Search for the cell housing the specified text and yield its (X, Y) center coordinate. 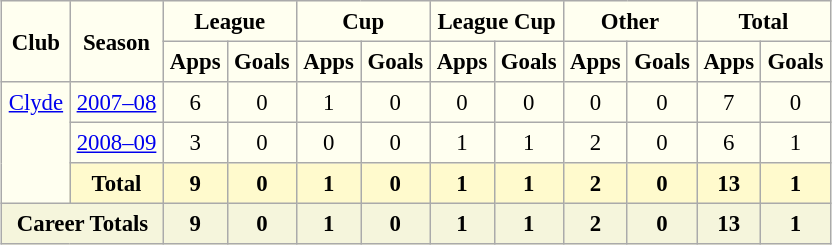
Other (630, 21)
League (230, 21)
7 (729, 102)
Cup (362, 21)
League Cup (496, 21)
3 (195, 142)
Career Totals (82, 223)
2008–09 (116, 142)
Clyde (36, 143)
Club (36, 42)
2007–08 (116, 102)
Season (116, 42)
